Scan for the cell matching the given text and deliver its (X, Y) coordinate at center. 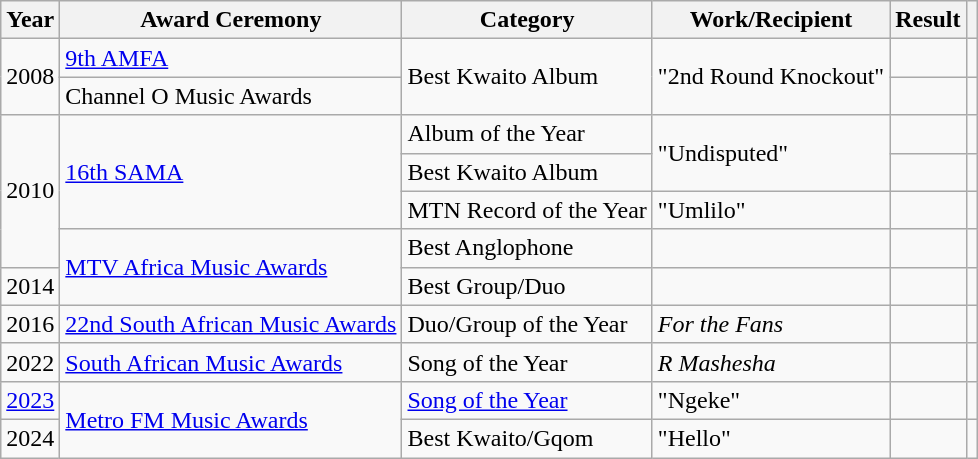
9th AMFA (231, 58)
For the Fans (770, 324)
"Ngeke" (770, 400)
Best Group/Duo (527, 286)
Category (527, 20)
Work/Recipient (770, 20)
2008 (30, 77)
"Umlilo" (770, 210)
South African Music Awards (231, 362)
Best Anglophone (527, 248)
Channel O Music Awards (231, 96)
2010 (30, 191)
Award Ceremony (231, 20)
Best Kwaito/Gqom (527, 438)
Result (928, 20)
2014 (30, 286)
2016 (30, 324)
Album of the Year (527, 134)
Duo/Group of the Year (527, 324)
Metro FM Music Awards (231, 419)
"Hello" (770, 438)
22nd South African Music Awards (231, 324)
R Mashesha (770, 362)
2023 (30, 400)
2022 (30, 362)
2024 (30, 438)
Year (30, 20)
16th SAMA (231, 172)
"2nd Round Knockout" (770, 77)
MTV Africa Music Awards (231, 267)
"Undisputed" (770, 153)
MTN Record of the Year (527, 210)
